Return the [X, Y] coordinate for the center point of the cell that contains the specified text.  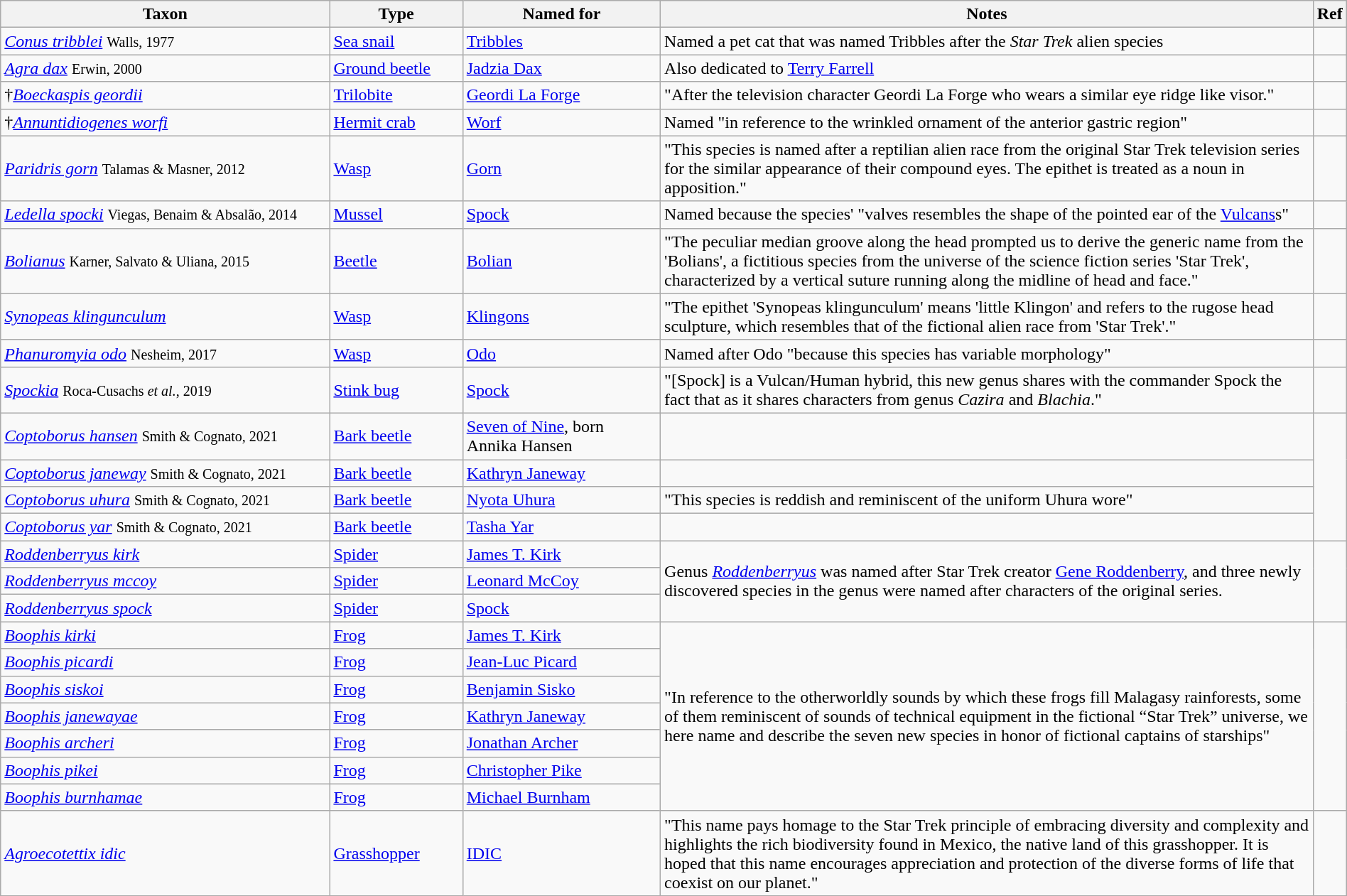
Boophis kirki [165, 635]
Grasshopper [396, 853]
Roddenberryus kirk [165, 554]
Spockia Roca-Cusachs et al., 2019 [165, 389]
Klingons [561, 317]
Paridris gorn Talamas & Masner, 2012 [165, 168]
Named "in reference to the wrinkled ornament of the anterior gastric region" [988, 122]
Jean-Luc Picard [561, 662]
†Annuntidiogenes worfi [165, 122]
Michael Burnham [561, 797]
Synopeas klingunculum [165, 317]
Ledella spocki Viegas, Benaim & Absalão, 2014 [165, 215]
Agroecotettix idic [165, 853]
Coptoborus janeway Smith & Cognato, 2021 [165, 473]
Beetle [396, 261]
Type [396, 14]
Hermit crab [396, 122]
Seven of Nine, born Annika Hansen [561, 436]
Boophis siskoi [165, 689]
Named for [561, 14]
Agra dax Erwin, 2000 [165, 68]
Trilobite [396, 95]
Coptoborus yar Smith & Cognato, 2021 [165, 527]
Bolianus Karner, Salvato & Uliana, 2015 [165, 261]
Christopher Pike [561, 770]
Taxon [165, 14]
"This species is reddish and reminiscent of the uniform Uhura wore" [988, 500]
Also dedicated to Terry Farrell [988, 68]
Gorn [561, 168]
Ref [1330, 14]
Named a pet cat that was named Tribbles after the Star Trek alien species [988, 41]
Stink bug [396, 389]
Boophis pikei [165, 770]
Benjamin Sisko [561, 689]
Sea snail [396, 41]
Tribbles [561, 41]
Tasha Yar [561, 527]
Coptoborus hansen Smith & Cognato, 2021 [165, 436]
Notes [988, 14]
Roddenberryus mccoy [165, 581]
Conus tribblei Walls, 1977 [165, 41]
Coptoborus uhura Smith & Cognato, 2021 [165, 500]
Jadzia Dax [561, 68]
Boophis janewayae [165, 716]
Named after Odo "because this species has variable morphology" [988, 353]
Mussel [396, 215]
IDIC [561, 853]
Boophis picardi [165, 662]
Leonard McCoy [561, 581]
Worf [561, 122]
"After the television character Geordi La Forge who wears a similar eye ridge like visor." [988, 95]
Jonathan Archer [561, 743]
Boophis burnhamae [165, 797]
Geordi La Forge [561, 95]
Bolian [561, 261]
†Boeckaspis geordii [165, 95]
Nyota Uhura [561, 500]
Named because the species' "valves resembles the shape of the pointed ear of the Vulcanss" [988, 215]
Phanuromyia odo Nesheim, 2017 [165, 353]
Ground beetle [396, 68]
Odo [561, 353]
Roddenberryus spock [165, 608]
Boophis archeri [165, 743]
